Provide the (x, y) coordinate of the cell's center where the given text is located.  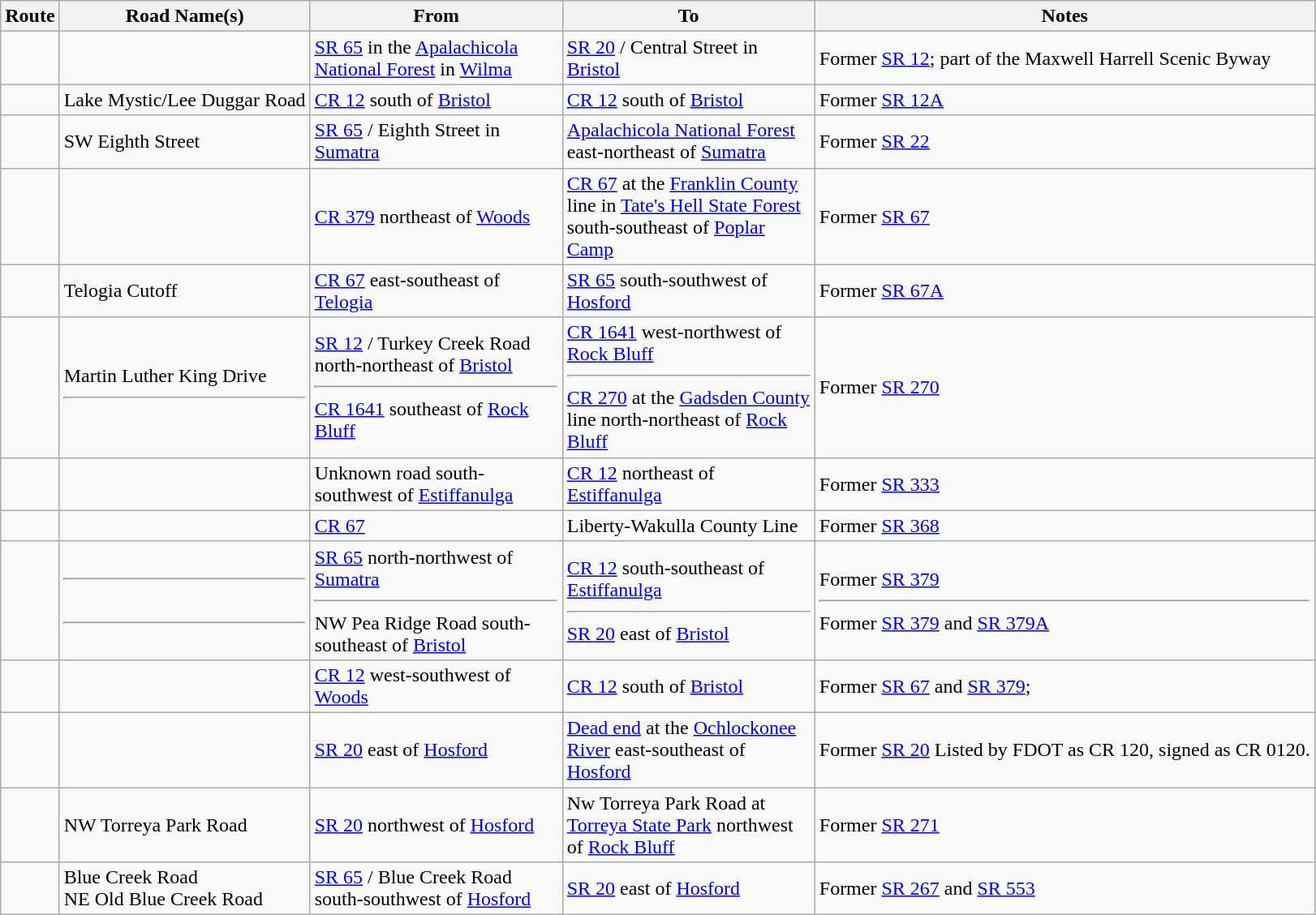
Blue Creek RoadNE Old Blue Creek Road (185, 889)
Former SR 67A (1064, 290)
Telogia Cutoff (185, 290)
Former SR 379Former SR 379 and SR 379A (1064, 600)
SR 20 / Central Street in Bristol (688, 58)
Former SR 67 and SR 379; (1064, 686)
Liberty-Wakulla County Line (688, 526)
Martin Luther King Drive (185, 388)
CR 12 south-southeast of EstiffanulgaSR 20 east of Bristol (688, 600)
Former SR 270 (1064, 388)
Apalachicola National Forest east-northeast of Sumatra (688, 141)
CR 67 east-southeast of Telogia (437, 290)
Former SR 271 (1064, 824)
SR 65 north-northwest of SumatraNW Pea Ridge Road south-southeast of Bristol (437, 600)
CR 67 (437, 526)
Nw Torreya Park Road at Torreya State Park northwest of Rock Bluff (688, 824)
SR 65 south-southwest of Hosford (688, 290)
Former SR 12; part of the Maxwell Harrell Scenic Byway (1064, 58)
Route (30, 16)
SR 20 northwest of Hosford (437, 824)
Former SR 12A (1064, 100)
CR 1641 west-northwest of Rock BluffCR 270 at the Gadsden County line north-northeast of Rock Bluff (688, 388)
SR 65 / Eighth Street in Sumatra (437, 141)
SW Eighth Street (185, 141)
SR 65 / Blue Creek Road south-southwest of Hosford (437, 889)
Former SR 267 and SR 553 (1064, 889)
To (688, 16)
Former SR 333 (1064, 483)
Former SR 20 Listed by FDOT as CR 120, signed as CR 0120. (1064, 750)
CR 12 west-southwest of Woods (437, 686)
Former SR 67 (1064, 216)
SR 12 / Turkey Creek Road north-northeast of BristolCR 1641 southeast of Rock Bluff (437, 388)
From (437, 16)
Former SR 22 (1064, 141)
Former SR 368 (1064, 526)
Unknown road south-southwest of Estiffanulga (437, 483)
CR 379 northeast of Woods (437, 216)
Dead end at the Ochlockonee River east-southeast of Hosford (688, 750)
Road Name(s) (185, 16)
CR 12 northeast of Estiffanulga (688, 483)
CR 67 at the Franklin County line in Tate's Hell State Forest south-southeast of Poplar Camp (688, 216)
Lake Mystic/Lee Duggar Road (185, 100)
NW Torreya Park Road (185, 824)
SR 65 in the Apalachicola National Forest in Wilma (437, 58)
Notes (1064, 16)
